Determine the [x, y] coordinate at the center of the cell enclosing the given text.  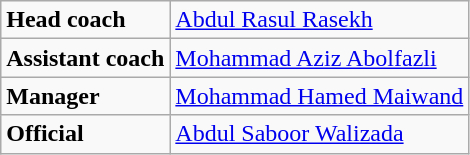
Official [86, 134]
Manager [86, 96]
Assistant coach [86, 58]
Mohammad Aziz Abolfazli [320, 58]
Mohammad Hamed Maiwand [320, 96]
Abdul Saboor Walizada [320, 134]
Abdul Rasul Rasekh [320, 20]
Head coach [86, 20]
